Provide the [X, Y] coordinate of the cell's center where the given text is located.  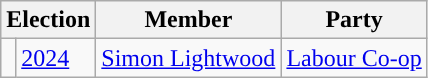
Party [354, 20]
Labour Co-op [354, 58]
Member [188, 20]
Election [48, 20]
Simon Lightwood [188, 58]
2024 [56, 58]
